Output the [X, Y] coordinate of the center of the cell containing the given text.  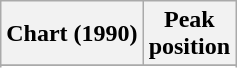
Peakposition [189, 34]
Chart (1990) [72, 34]
